Pinpoint the cell where the given text exists, returning its [x, y] midpoint coordinate. 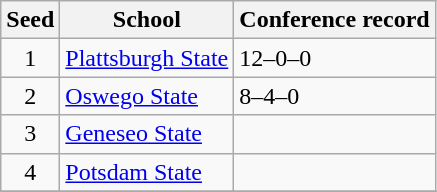
Plattsburgh State [147, 58]
Geneseo State [147, 134]
1 [30, 58]
Potsdam State [147, 172]
Seed [30, 20]
8–4–0 [334, 96]
Oswego State [147, 96]
3 [30, 134]
12–0–0 [334, 58]
2 [30, 96]
Conference record [334, 20]
School [147, 20]
4 [30, 172]
